For the text-containing cell, return its midpoint in [X, Y] coordinate format. 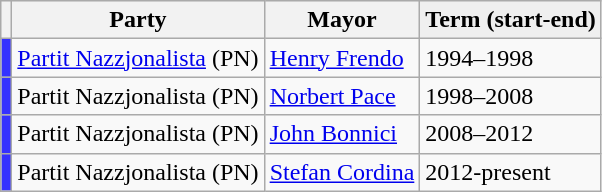
Mayor [342, 20]
2012-present [510, 172]
Stefan Cordina [342, 172]
1994–1998 [510, 58]
Norbert Pace [342, 96]
Term (start-end) [510, 20]
Party [138, 20]
Henry Frendo [342, 58]
1998–2008 [510, 96]
John Bonnici [342, 134]
2008–2012 [510, 134]
